Provide the [x, y] coordinate of the cell's center where the given text is located.  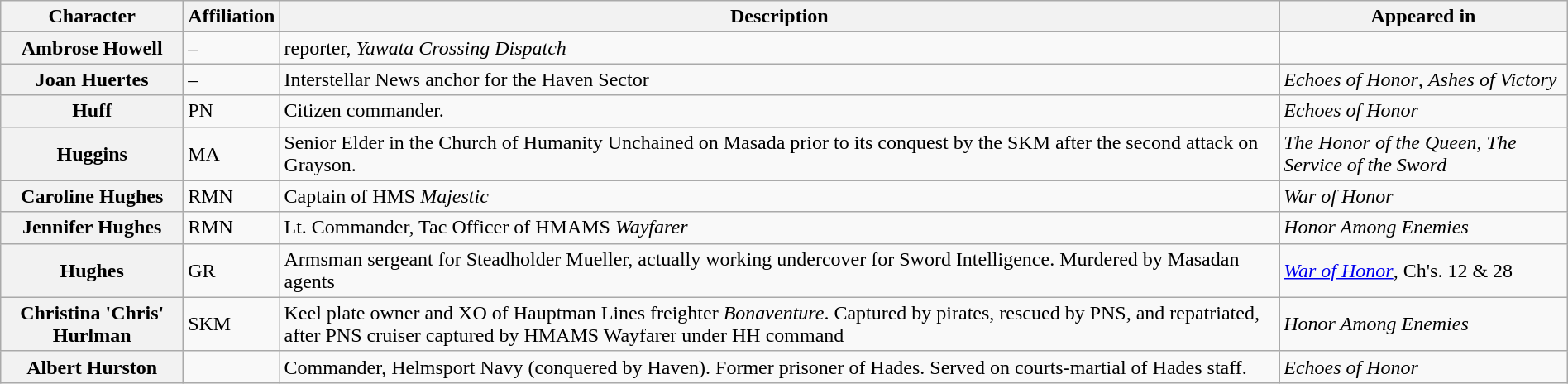
Albert Hurston [93, 367]
SKM [232, 324]
Christina 'Chris' Hurlman [93, 324]
Echoes of Honor, Ashes of Victory [1424, 79]
Lt. Commander, Tac Officer of HMAMS Wayfarer [779, 228]
Character [93, 17]
Joan Huertes [93, 79]
Armsman sergeant for Steadholder Mueller, actually working undercover for Sword Intelligence. Murdered by Masadan agents [779, 270]
PN [232, 111]
Caroline Hughes [93, 196]
reporter, Yawata Crossing Dispatch [779, 48]
Jennifer Hughes [93, 228]
GR [232, 270]
Ambrose Howell [93, 48]
Hughes [93, 270]
Huggins [93, 154]
Appeared in [1424, 17]
Huff [93, 111]
Captain of HMS Majestic [779, 196]
War of Honor, Ch's. 12 & 28 [1424, 270]
MA [232, 154]
Commander, Helmsport Navy (conquered by Haven). Former prisoner of Hades. Served on courts-martial of Hades staff. [779, 367]
Citizen commander. [779, 111]
War of Honor [1424, 196]
Description [779, 17]
Affiliation [232, 17]
Interstellar News anchor for the Haven Sector [779, 79]
Senior Elder in the Church of Humanity Unchained on Masada prior to its conquest by the SKM after the second attack on Grayson. [779, 154]
The Honor of the Queen, The Service of the Sword [1424, 154]
